Return [X, Y] of the center of cell containing provided text 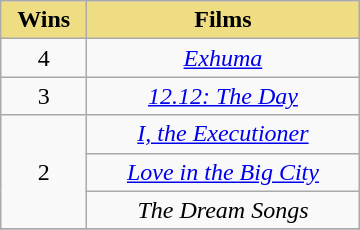
The Dream Songs [224, 210]
12.12: The Day [224, 96]
Love in the Big City [224, 172]
4 [44, 58]
Exhuma [224, 58]
3 [44, 96]
Wins [44, 20]
Films [224, 20]
2 [44, 172]
I, the Executioner [224, 134]
